Determine the (x, y) coordinate at the center of the cell enclosing the given text.  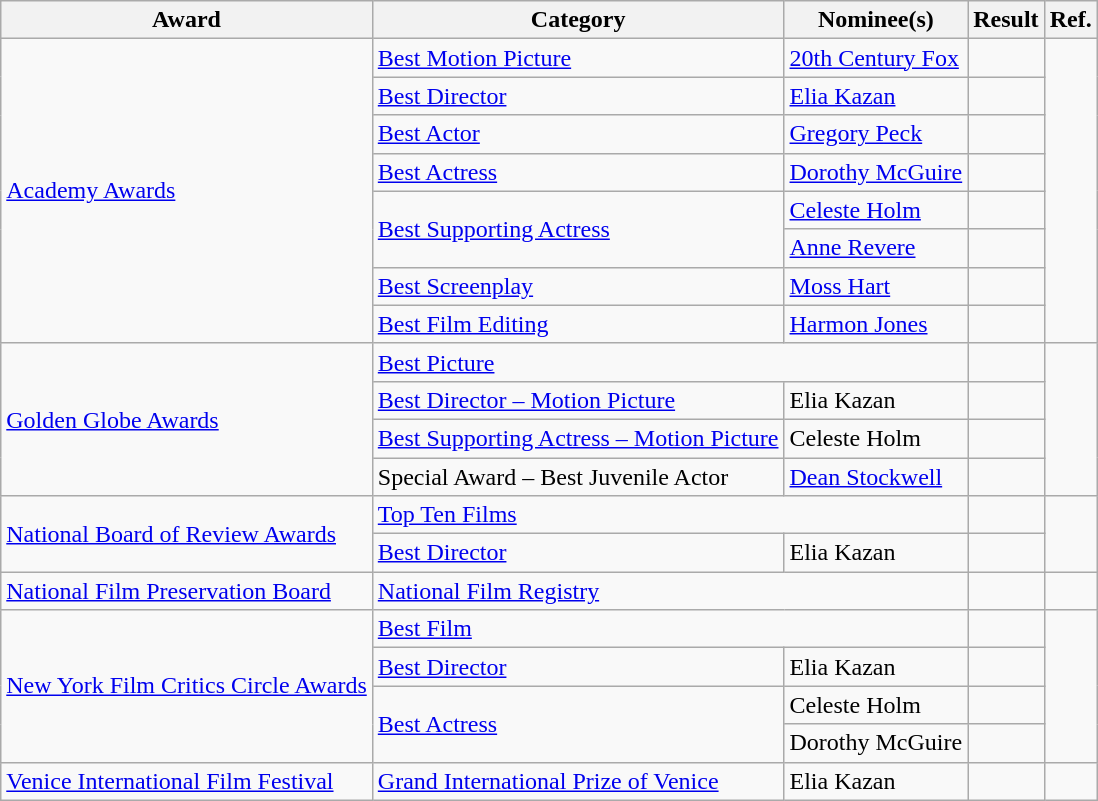
Award (187, 20)
Category (578, 20)
Best Film (670, 629)
Grand International Prize of Venice (578, 781)
Best Film Editing (578, 324)
Nominee(s) (876, 20)
20th Century Fox (876, 58)
Moss Hart (876, 286)
National Board of Review Awards (187, 534)
Result (1006, 20)
National Film Registry (670, 591)
Best Supporting Actress (578, 229)
Academy Awards (187, 191)
Best Director – Motion Picture (578, 400)
New York Film Critics Circle Awards (187, 686)
Golden Globe Awards (187, 419)
Best Motion Picture (578, 58)
Gregory Peck (876, 134)
Anne Revere (876, 248)
Best Supporting Actress – Motion Picture (578, 438)
Special Award – Best Juvenile Actor (578, 477)
Venice International Film Festival (187, 781)
Best Picture (670, 362)
Best Screenplay (578, 286)
Dean Stockwell (876, 477)
Harmon Jones (876, 324)
National Film Preservation Board (187, 591)
Top Ten Films (670, 515)
Best Actor (578, 134)
Ref. (1070, 20)
